Identify which cell holds the provided text, then report its (X, Y) central coordinate. 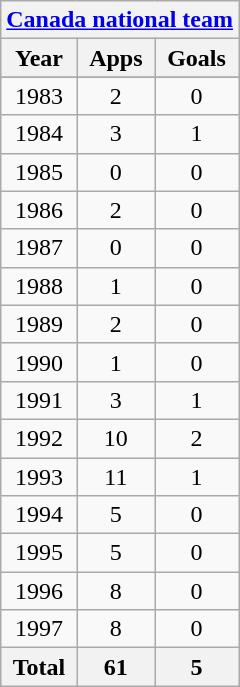
1990 (39, 362)
1986 (39, 210)
1994 (39, 515)
1988 (39, 286)
1983 (39, 96)
1992 (39, 438)
10 (116, 438)
1997 (39, 629)
Apps (116, 58)
Year (39, 58)
Goals (197, 58)
1995 (39, 553)
61 (116, 667)
1989 (39, 324)
Canada national team (120, 20)
1996 (39, 591)
11 (116, 477)
1991 (39, 400)
1993 (39, 477)
1987 (39, 248)
Total (39, 667)
1985 (39, 172)
1984 (39, 134)
